Return [x, y] of the center of cell containing provided text 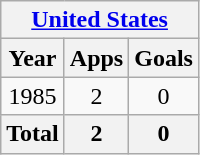
Year [33, 58]
United States [100, 20]
Total [33, 134]
1985 [33, 96]
Apps [96, 58]
Goals [164, 58]
